Detect which cell encompasses the target text, then output its [X, Y] center coordinate. 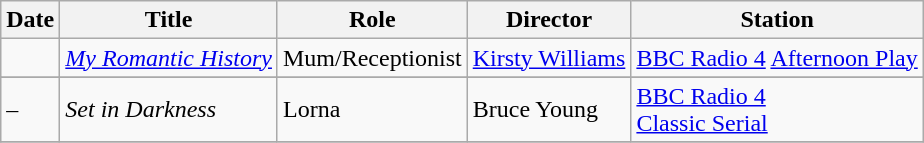
BBC Radio 4 Afternoon Play [777, 58]
Lorna [372, 110]
BBC Radio 4Classic Serial [777, 110]
Station [777, 20]
Director [549, 20]
Mum/Receptionist [372, 58]
Kirsty Williams [549, 58]
Title [169, 20]
My Romantic History [169, 58]
Bruce Young [549, 110]
Role [372, 20]
Date [30, 20]
– [30, 110]
Set in Darkness [169, 110]
